From the cell containing the given text, extract its center point as [X, Y] coordinate. 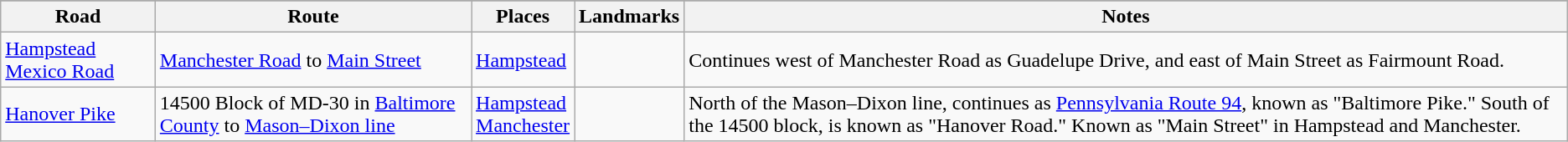
Places [523, 17]
Landmarks [630, 17]
Hanover Pike [79, 114]
Hampstead [523, 60]
Road [79, 17]
Continues west of Manchester Road as Guadelupe Drive, and east of Main Street as Fairmount Road. [1126, 60]
HampsteadManchester [523, 114]
14500 Block of MD-30 in Baltimore County to Mason–Dixon line [313, 114]
Manchester Road to Main Street [313, 60]
Hampstead Mexico Road [79, 60]
Notes [1126, 17]
Route [313, 17]
